Extract the [X, Y] coordinate from the center of the cell holding the provided text.  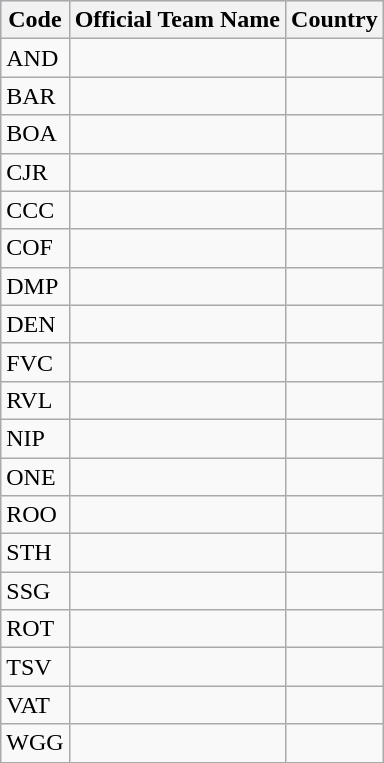
DMP [35, 286]
ONE [35, 477]
DEN [35, 324]
WGG [35, 743]
Code [35, 20]
BOA [35, 134]
NIP [35, 438]
SSG [35, 591]
BAR [35, 96]
ROT [35, 629]
COF [35, 248]
FVC [35, 362]
AND [35, 58]
Country [335, 20]
TSV [35, 667]
Official Team Name [177, 20]
RVL [35, 400]
VAT [35, 705]
CCC [35, 210]
CJR [35, 172]
STH [35, 553]
ROO [35, 515]
